For the text-containing cell, return its midpoint in (x, y) coordinate format. 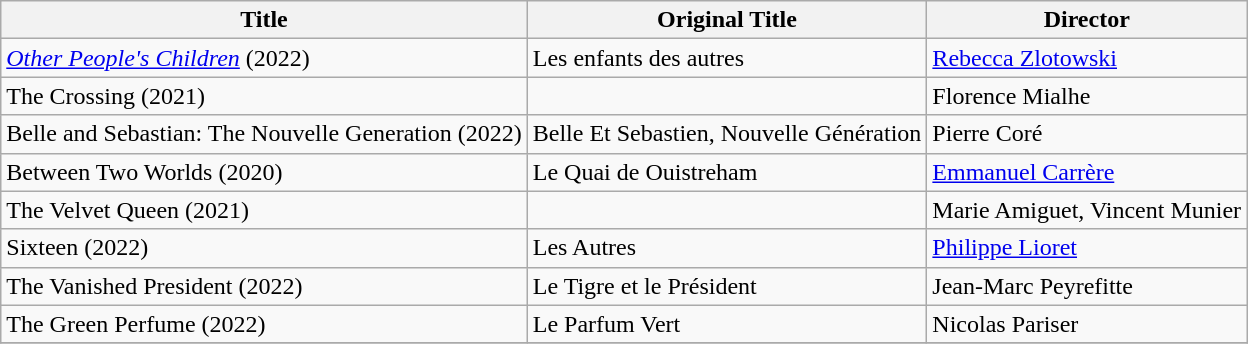
The Crossing (2021) (264, 96)
Belle and Sebastian: The Nouvelle Generation (2022) (264, 134)
Marie Amiguet, Vincent Munier (1087, 210)
Jean-Marc Peyrefitte (1087, 286)
Le Quai de Ouistreham (727, 172)
Rebecca Zlotowski (1087, 58)
Nicolas Pariser (1087, 324)
Florence Mialhe (1087, 96)
Le Tigre et le Président (727, 286)
Les Autres (727, 248)
Philippe Lioret (1087, 248)
Sixteen (2022) (264, 248)
The Green Perfume (2022) (264, 324)
Director (1087, 20)
Pierre Coré (1087, 134)
Belle Et Sebastien, Nouvelle Génération (727, 134)
Title (264, 20)
The Velvet Queen (2021) (264, 210)
Emmanuel Carrère (1087, 172)
Les enfants des autres (727, 58)
Original Title (727, 20)
Other People's Children (2022) (264, 58)
Between Two Worlds (2020) (264, 172)
The Vanished President (2022) (264, 286)
Le Parfum Vert (727, 324)
